Provide the [X, Y] coordinate of the cell's center where the given text is located.  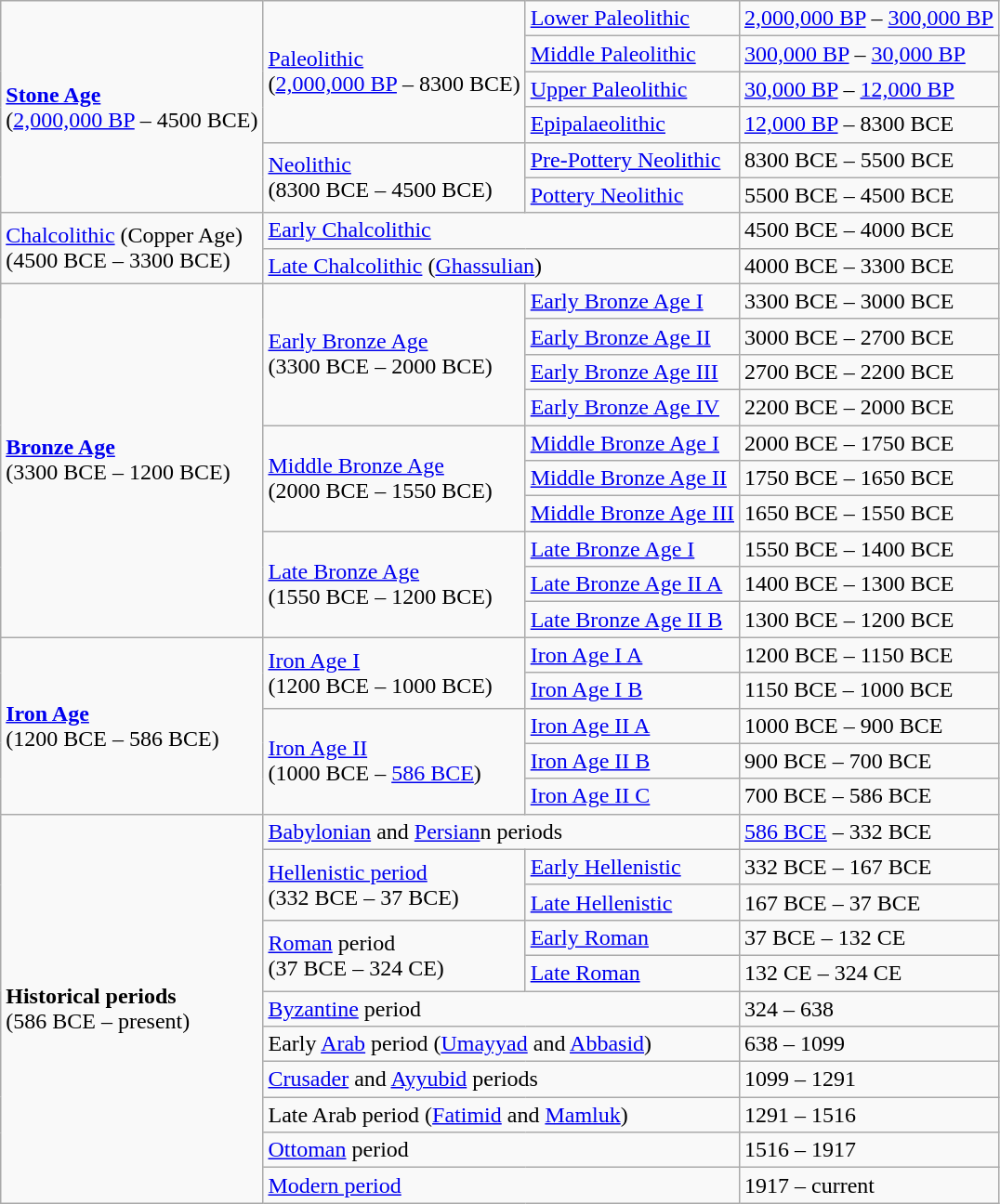
Byzantine period [502, 1008]
Iron Age II A [632, 726]
1200 BCE – 1150 BCE [870, 655]
Iron Age II C [632, 796]
Late Bronze Age II A [632, 584]
Early Chalcolithic [502, 230]
Middle Bronze Age I [632, 443]
Iron Age I A [632, 655]
Iron Age (1200 BCE – 586 BCE) [132, 726]
2000 BCE – 1750 BCE [870, 443]
300,000 BP – 30,000 BP [870, 54]
Early Bronze Age III [632, 372]
30,000 BP – 12,000 BP [870, 89]
Early Bronze Age (3300 BCE – 2000 BCE) [394, 354]
586 BCE – 332 BCE [870, 831]
2200 BCE – 2000 BCE [870, 407]
700 BCE – 586 BCE [870, 796]
Late Bronze Age (1550 BCE – 1200 BCE) [394, 584]
4500 BCE – 4000 BCE [870, 230]
Early Bronze Age I [632, 301]
Early Arab period (Umayyad and Abbasid) [502, 1044]
1300 BCE – 1200 BCE [870, 620]
1550 BCE – 1400 BCE [870, 549]
Middle Bronze Age (2000 BCE – 1550 BCE) [394, 478]
12,000 BP – 8300 BCE [870, 124]
2,000,000 BP – 300,000 BP [870, 19]
Early Hellenistic [632, 867]
Bronze Age (3300 BCE – 1200 BCE) [132, 461]
5500 BCE – 4500 BCE [870, 195]
Crusader and Ayyubid periods [502, 1080]
Early Bronze Age IV [632, 407]
Babylonian and Persiann periods [502, 831]
Early Bronze Age II [632, 336]
167 BCE – 37 BCE [870, 902]
1400 BCE – 1300 BCE [870, 584]
Neolithic (8300 BCE – 4500 BCE) [394, 177]
Lower Paleolithic [632, 19]
Ottoman period [502, 1150]
3000 BCE – 2700 BCE [870, 336]
Middle Bronze Age III [632, 514]
Late Bronze Age I [632, 549]
Late Arab period (Fatimid and Mamluk) [502, 1115]
Late Roman [632, 973]
37 BCE – 132 CE [870, 937]
Pottery Neolithic [632, 195]
2700 BCE – 2200 BCE [870, 372]
638 – 1099 [870, 1044]
1917 – current [870, 1185]
Late Hellenistic [632, 902]
4000 BCE – 3300 BCE [870, 266]
Stone Age (2,000,000 BP – 4500 BCE) [132, 107]
Paleolithic (2,000,000 BP – 8300 BCE) [394, 72]
1099 – 1291 [870, 1080]
Historical periods (586 BCE – present) [132, 1009]
Chalcolithic (Copper Age) (4500 BCE – 3300 BCE) [132, 248]
8300 BCE – 5500 BCE [870, 160]
Epipalaeolithic [632, 124]
Iron Age II (1000 BCE – 586 BCE) [394, 761]
1650 BCE – 1550 BCE [870, 514]
324 – 638 [870, 1008]
Late Chalcolithic (Ghassulian) [502, 266]
Middle Bronze Age II [632, 478]
332 BCE – 167 BCE [870, 867]
Upper Paleolithic [632, 89]
Iron Age II B [632, 761]
Middle Paleolithic [632, 54]
1291 – 1516 [870, 1115]
1750 BCE – 1650 BCE [870, 478]
Iron Age I (1200 BCE – 1000 BCE) [394, 673]
Late Bronze Age II B [632, 620]
Modern period [502, 1185]
132 CE – 324 CE [870, 973]
900 BCE – 700 BCE [870, 761]
Roman period (37 BCE – 324 CE) [394, 955]
Early Roman [632, 937]
Pre-Pottery Neolithic [632, 160]
Hellenistic period (332 BCE – 37 BCE) [394, 884]
1000 BCE – 900 BCE [870, 726]
Iron Age I B [632, 690]
1516 – 1917 [870, 1150]
1150 BCE – 1000 BCE [870, 690]
3300 BCE – 3000 BCE [870, 301]
